Provide the (x, y) coordinate of the cell's center where the given text is located.  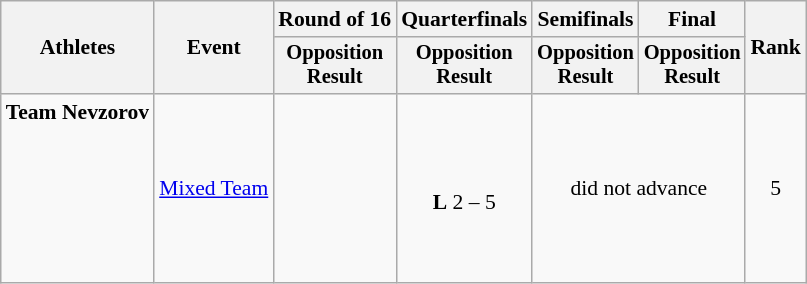
did not advance (638, 188)
Team Nevzorov (78, 188)
Athletes (78, 48)
Mixed Team (214, 188)
Quarterfinals (464, 19)
Rank (776, 48)
Final (692, 19)
Event (214, 48)
L 2 – 5 (464, 188)
Round of 16 (334, 19)
5 (776, 188)
Semifinals (586, 19)
